From the cell containing the given text, extract its center point as [X, Y] coordinate. 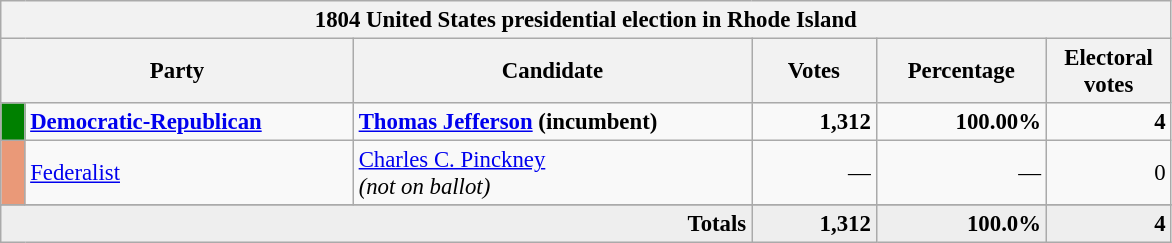
Candidate [552, 72]
Federalist [189, 174]
Party [178, 72]
Charles C. Pinckney(not on ballot) [552, 174]
Electoral votes [1108, 72]
Percentage [961, 72]
Votes [814, 72]
100.0% [961, 224]
Totals [376, 224]
100.00% [961, 122]
0 [1108, 174]
Democratic-Republican [189, 122]
1804 United States presidential election in Rhode Island [586, 20]
Thomas Jefferson (incumbent) [552, 122]
